For the text-containing cell, return its midpoint in [X, Y] coordinate format. 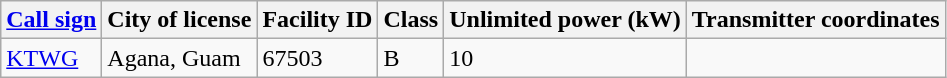
Transmitter coordinates [816, 20]
Facility ID [318, 20]
B [411, 58]
10 [566, 58]
City of license [180, 20]
67503 [318, 58]
Class [411, 20]
Call sign [52, 20]
KTWG [52, 58]
Agana, Guam [180, 58]
Unlimited power (kW) [566, 20]
